Return the (x, y) coordinate for the center point of the cell that contains the specified text.  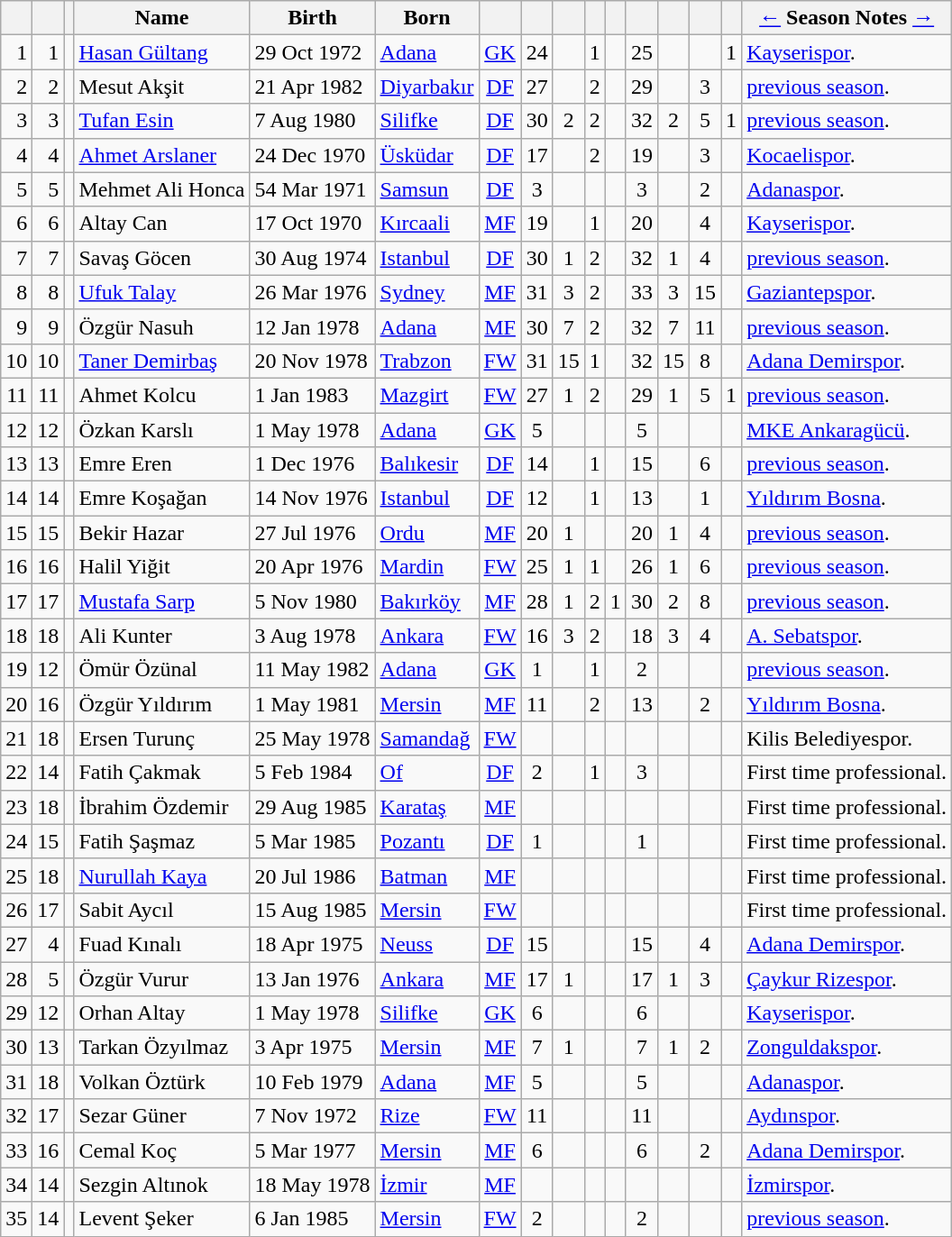
Birth (312, 18)
Rize (427, 1116)
20 Nov 1978 (312, 361)
Emre Eren (162, 464)
Balıkesir (427, 464)
Halil Yiğit (162, 567)
Tufan Esin (162, 121)
Batman (427, 875)
34 (16, 1185)
Mesut Akşit (162, 87)
Üsküdar (427, 155)
27 Jul 1976 (312, 533)
Mehmet Ali Honca (162, 189)
3 Apr 1975 (312, 1048)
Karataş (427, 807)
Nurullah Kaya (162, 875)
Sabit Aycıl (162, 910)
25 May 1978 (312, 738)
6 Jan 1985 (312, 1219)
Name (162, 18)
17 Oct 1970 (312, 224)
3 Aug 1978 (312, 636)
Savaş Göcen (162, 258)
Cemal Koç (162, 1150)
Pozantı (427, 841)
10 Feb 1979 (312, 1082)
Born (427, 18)
7 Nov 1972 (312, 1116)
MKE Ankaragücü. (847, 430)
Ahmet Kolcu (162, 395)
Tarkan Özyılmaz (162, 1048)
Fuad Kınalı (162, 944)
23 (16, 807)
Of (427, 773)
Ufuk Talay (162, 292)
İzmir (427, 1185)
54 Mar 1971 (312, 189)
20 Jul 1986 (312, 875)
Sydney (427, 292)
Çaykur Rizespor. (847, 978)
29 Oct 1972 (312, 52)
22 (16, 773)
Gaziantepspor. (847, 292)
1 Jan 1983 (312, 395)
11 May 1982 (312, 670)
5 Feb 1984 (312, 773)
1 Dec 1976 (312, 464)
Taner Demirbaş (162, 361)
Ömür Özünal (162, 670)
Fatih Şaşmaz (162, 841)
Hasan Gültang (162, 52)
Özgür Vurur (162, 978)
24 Dec 1970 (312, 155)
Orhan Altay (162, 1013)
Sezar Güner (162, 1116)
30 Aug 1974 (312, 258)
Bekir Hazar (162, 533)
18 Apr 1975 (312, 944)
Altay Can (162, 224)
Kırcaali (427, 224)
A. Sebatspor. (847, 636)
7 Aug 1980 (312, 121)
35 (16, 1219)
Aydınspor. (847, 1116)
21 (16, 738)
Emre Koşağan (162, 499)
15 Aug 1985 (312, 910)
Volkan Öztürk (162, 1082)
Mardin (427, 567)
Ersen Turunç (162, 738)
Diyarbakır (427, 87)
İbrahim Özdemir (162, 807)
20 Apr 1976 (312, 567)
5 Mar 1985 (312, 841)
21 Apr 1982 (312, 87)
Özgür Nasuh (162, 326)
Kilis Belediyespor. (847, 738)
1 May 1981 (312, 704)
Ahmet Arslaner (162, 155)
Bakırköy (427, 601)
26 Mar 1976 (312, 292)
Mustafa Sarp (162, 601)
14 Nov 1976 (312, 499)
Kocaelispor. (847, 155)
Fatih Çakmak (162, 773)
5 Nov 1980 (312, 601)
Samsun (427, 189)
Samandağ (427, 738)
29 Aug 1985 (312, 807)
Neuss (427, 944)
Mazgirt (427, 395)
Özkan Karslı (162, 430)
Sezgin Altınok (162, 1185)
Özgür Yıldırım (162, 704)
Ordu (427, 533)
Trabzon (427, 361)
13 Jan 1976 (312, 978)
5 Mar 1977 (312, 1150)
Ali Kunter (162, 636)
18 May 1978 (312, 1185)
12 Jan 1978 (312, 326)
Zonguldakspor. (847, 1048)
İzmirspor. (847, 1185)
← Season Notes → (847, 18)
Levent Şeker (162, 1219)
